Pinpoint the cell where the given text exists, returning its [X, Y] midpoint coordinate. 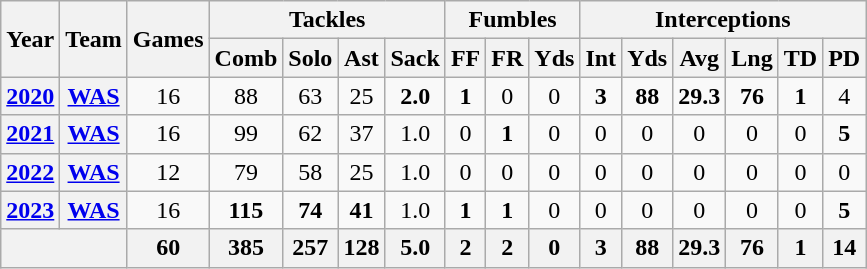
257 [310, 248]
41 [362, 210]
63 [310, 96]
58 [310, 172]
2023 [30, 210]
PD [844, 58]
Sack [415, 58]
62 [310, 134]
2020 [30, 96]
74 [310, 210]
FF [465, 58]
2.0 [415, 96]
Tackles [327, 20]
2022 [30, 172]
Year [30, 39]
Comb [246, 58]
4 [844, 96]
60 [168, 248]
Avg [700, 58]
Games [168, 39]
2021 [30, 134]
Fumbles [512, 20]
37 [362, 134]
128 [362, 248]
TD [800, 58]
99 [246, 134]
Int [601, 58]
12 [168, 172]
FR [508, 58]
Ast [362, 58]
385 [246, 248]
Interceptions [723, 20]
79 [246, 172]
14 [844, 248]
115 [246, 210]
Solo [310, 58]
Lng [752, 58]
5.0 [415, 248]
Team [94, 39]
